Determine the (X, Y) coordinate at the center of the cell enclosing the given text.  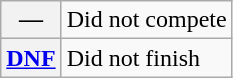
Did not compete (146, 20)
Did not finish (146, 58)
— (31, 20)
DNF (31, 58)
